Return [X, Y] of the center of cell containing provided text 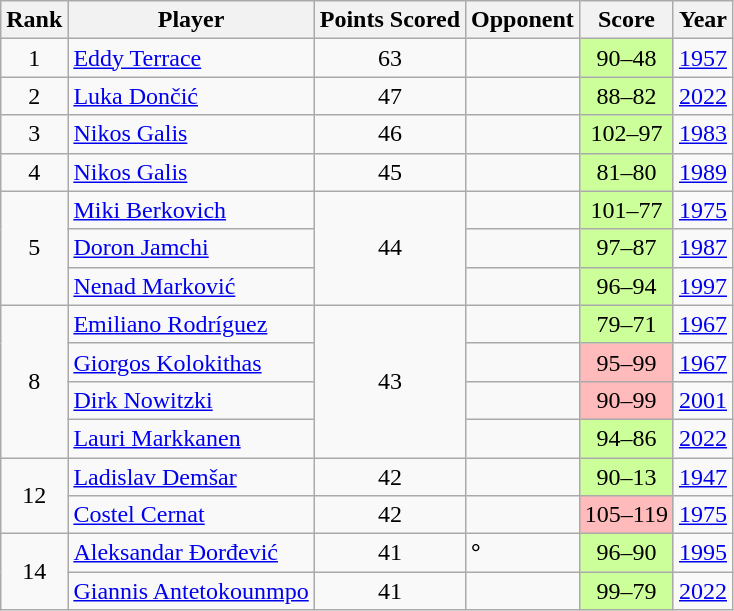
63 [390, 58]
Emiliano Rodríguez [191, 324]
1997 [702, 286]
90–99 [626, 400]
Luka Dončić [191, 96]
Score [626, 20]
Points Scored [390, 20]
Rank [34, 20]
90–48 [626, 58]
Miki Berkovich [191, 210]
4 [34, 172]
44 [390, 248]
Costel Cernat [191, 515]
Opponent [523, 20]
Ladislav Demšar [191, 477]
45 [390, 172]
97–87 [626, 248]
2 [34, 96]
2001 [702, 400]
88–82 [626, 96]
Nenad Marković [191, 286]
1983 [702, 134]
Doron Jamchi [191, 248]
101–77 [626, 210]
Player [191, 20]
12 [34, 496]
8 [34, 381]
Lauri Markkanen [191, 438]
° [523, 553]
90–13 [626, 477]
Giannis Antetokounmpo [191, 591]
Eddy Terrace [191, 58]
96–94 [626, 286]
5 [34, 248]
1947 [702, 477]
43 [390, 381]
1995 [702, 553]
Giorgos Kolokithas [191, 362]
Year [702, 20]
Dirk Nowitzki [191, 400]
3 [34, 134]
1 [34, 58]
Aleksandar Đorđević [191, 553]
81–80 [626, 172]
105–119 [626, 515]
1957 [702, 58]
99–79 [626, 591]
102–97 [626, 134]
46 [390, 134]
1989 [702, 172]
95–99 [626, 362]
47 [390, 96]
14 [34, 572]
79–71 [626, 324]
1987 [702, 248]
94–86 [626, 438]
96–90 [626, 553]
